Pinpoint the cell where the given text exists, returning its [X, Y] midpoint coordinate. 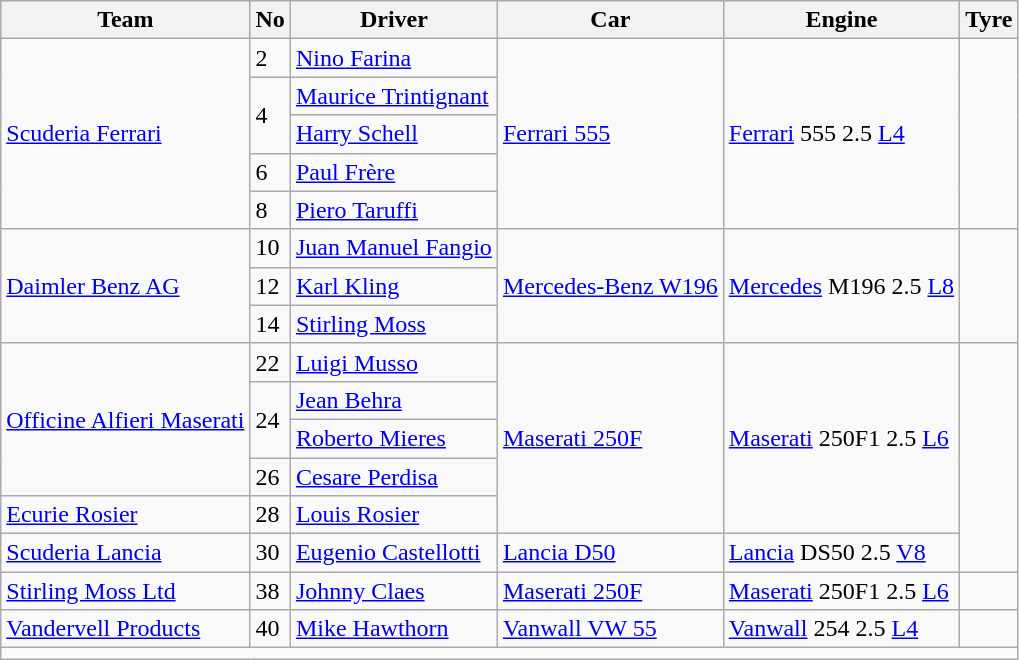
Stirling Moss [394, 324]
30 [270, 553]
Mike Hawthorn [394, 629]
No [270, 20]
14 [270, 324]
Karl Kling [394, 286]
Luigi Musso [394, 362]
Car [610, 20]
Piero Taruffi [394, 210]
Vandervell Products [126, 629]
Scuderia Lancia [126, 553]
22 [270, 362]
Ferrari 555 2.5 L4 [841, 134]
Stirling Moss Ltd [126, 591]
28 [270, 515]
4 [270, 115]
12 [270, 286]
6 [270, 172]
2 [270, 58]
Driver [394, 20]
Roberto Mieres [394, 438]
8 [270, 210]
Vanwall VW 55 [610, 629]
Eugenio Castellotti [394, 553]
Jean Behra [394, 400]
Maurice Trintignant [394, 96]
Mercedes-Benz W196 [610, 286]
Paul Frère [394, 172]
Daimler Benz AG [126, 286]
Vanwall 254 2.5 L4 [841, 629]
10 [270, 248]
Juan Manuel Fangio [394, 248]
Ferrari 555 [610, 134]
Cesare Perdisa [394, 477]
Ecurie Rosier [126, 515]
Team [126, 20]
Johnny Claes [394, 591]
Lancia DS50 2.5 V8 [841, 553]
Mercedes M196 2.5 L8 [841, 286]
Louis Rosier [394, 515]
Scuderia Ferrari [126, 134]
Officine Alfieri Maserati [126, 419]
Lancia D50 [610, 553]
24 [270, 419]
40 [270, 629]
26 [270, 477]
38 [270, 591]
Tyre [989, 20]
Engine [841, 20]
Harry Schell [394, 134]
Nino Farina [394, 58]
